Search for the cell housing the specified text and yield its [X, Y] center coordinate. 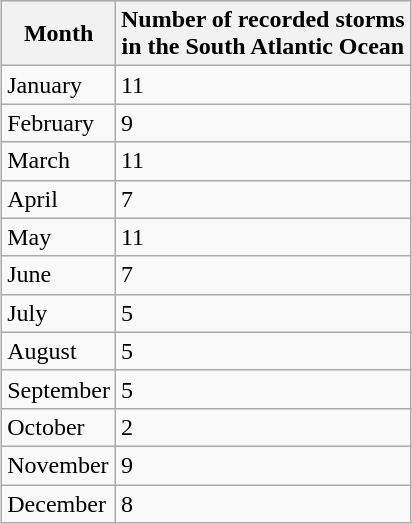
July [59, 313]
August [59, 351]
8 [262, 503]
January [59, 85]
June [59, 275]
November [59, 465]
Number of recorded stormsin the South Atlantic Ocean [262, 34]
2 [262, 427]
May [59, 237]
Month [59, 34]
October [59, 427]
March [59, 161]
April [59, 199]
February [59, 123]
December [59, 503]
September [59, 389]
